Search for the cell housing the specified text and yield its (x, y) center coordinate. 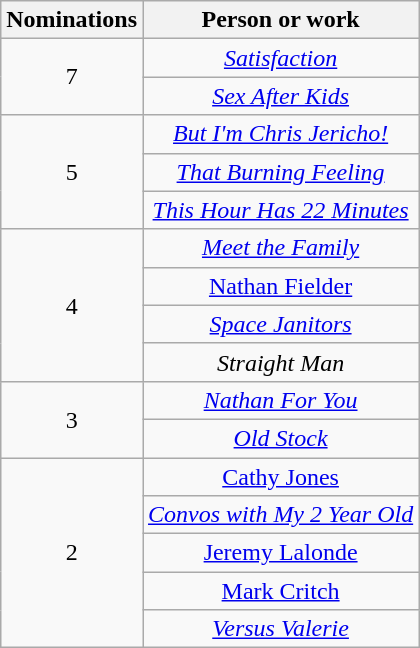
Nathan Fielder (280, 286)
Satisfaction (280, 58)
7 (72, 77)
Nominations (72, 20)
Versus Valerie (280, 629)
Convos with My 2 Year Old (280, 515)
Nathan For You (280, 400)
3 (72, 419)
Person or work (280, 20)
But I'm Chris Jericho! (280, 134)
Straight Man (280, 362)
This Hour Has 22 Minutes (280, 210)
Mark Critch (280, 591)
Cathy Jones (280, 477)
2 (72, 553)
Meet the Family (280, 248)
Jeremy Lalonde (280, 553)
5 (72, 172)
4 (72, 305)
Space Janitors (280, 324)
That Burning Feeling (280, 172)
Old Stock (280, 438)
Sex After Kids (280, 96)
